Extract the [x, y] coordinate from the center of the cell holding the provided text.  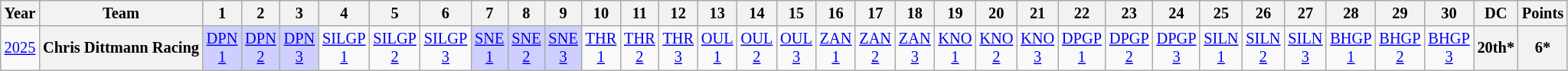
22 [1082, 13]
BHGP1 [1351, 48]
KNO2 [996, 48]
26 [1263, 13]
DPGP2 [1129, 48]
20th* [1496, 48]
SILN3 [1305, 48]
6* [1543, 48]
KNO3 [1037, 48]
DC [1496, 13]
30 [1449, 13]
20 [996, 13]
Points [1543, 13]
THR2 [639, 48]
Year [20, 13]
SILN1 [1220, 48]
2 [260, 13]
SNE3 [563, 48]
ZAN3 [915, 48]
OUL1 [717, 48]
KNO1 [955, 48]
Team [121, 13]
SILGP3 [446, 48]
15 [796, 13]
THR1 [601, 48]
14 [757, 13]
1 [222, 13]
THR3 [678, 48]
SNE1 [489, 48]
DPN1 [222, 48]
19 [955, 13]
DPGP1 [1082, 48]
Chris Dittmann Racing [121, 48]
16 [836, 13]
OUL3 [796, 48]
DPN2 [260, 48]
6 [446, 13]
SILGP1 [344, 48]
ZAN2 [875, 48]
29 [1400, 13]
5 [394, 13]
9 [563, 13]
10 [601, 13]
SNE2 [526, 48]
DPN3 [299, 48]
12 [678, 13]
ZAN1 [836, 48]
7 [489, 13]
BHGP2 [1400, 48]
13 [717, 13]
18 [915, 13]
24 [1177, 13]
2025 [20, 48]
OUL2 [757, 48]
4 [344, 13]
8 [526, 13]
11 [639, 13]
27 [1305, 13]
3 [299, 13]
28 [1351, 13]
25 [1220, 13]
17 [875, 13]
23 [1129, 13]
SILN2 [1263, 48]
BHGP3 [1449, 48]
SILGP2 [394, 48]
21 [1037, 13]
DPGP3 [1177, 48]
